Search for the cell housing the specified text and yield its [X, Y] center coordinate. 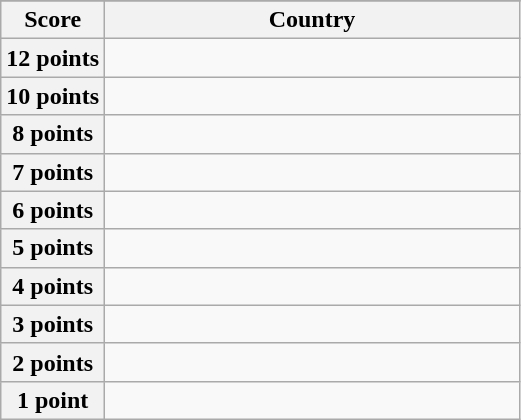
10 points [53, 96]
8 points [53, 134]
3 points [53, 324]
4 points [53, 286]
Score [53, 20]
7 points [53, 172]
1 point [53, 400]
6 points [53, 210]
Country [312, 20]
2 points [53, 362]
5 points [53, 248]
12 points [53, 58]
